Locate the cell with the specified text and output its [x, y] center coordinate. 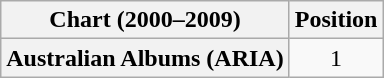
Position [336, 20]
Chart (2000–2009) [145, 20]
Australian Albums (ARIA) [145, 58]
1 [336, 58]
